Return (x, y) of the center of cell containing provided text 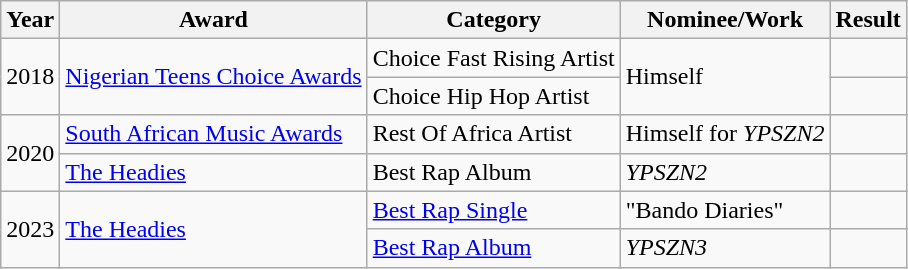
Nominee/Work (725, 20)
Award (214, 20)
Best Rap Single (494, 210)
Rest Of Africa Artist (494, 134)
"Bando Diaries" (725, 210)
Category (494, 20)
Choice Fast Rising Artist (494, 58)
Nigerian Teens Choice Awards (214, 77)
Year (30, 20)
Himself for YPSZN2 (725, 134)
2018 (30, 77)
Result (868, 20)
2020 (30, 153)
YPSZN3 (725, 248)
Himself (725, 77)
South African Music Awards (214, 134)
2023 (30, 229)
YPSZN2 (725, 172)
Choice Hip Hop Artist (494, 96)
